Pinpoint the cell where the given text exists, returning its [x, y] midpoint coordinate. 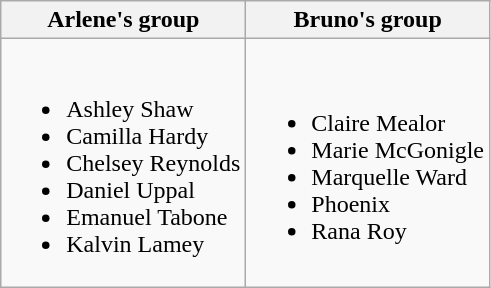
Claire MealorMarie McGonigleMarquelle WardPhoenixRana Roy [368, 163]
Bruno's group [368, 20]
Arlene's group [124, 20]
Ashley ShawCamilla HardyChelsey ReynoldsDaniel UppalEmanuel TaboneKalvin Lamey [124, 163]
